Search for the cell housing the specified text and yield its (x, y) center coordinate. 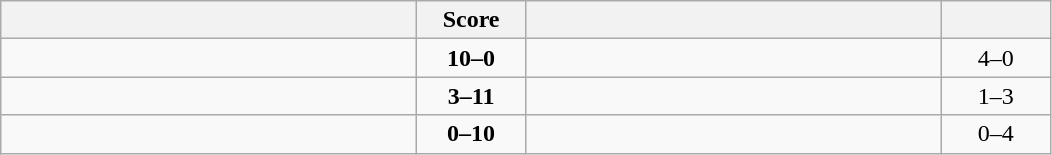
10–0 (472, 58)
1–3 (996, 96)
4–0 (996, 58)
0–10 (472, 134)
3–11 (472, 96)
Score (472, 20)
0–4 (996, 134)
